Determine the [x, y] coordinate at the center of the cell enclosing the given text.  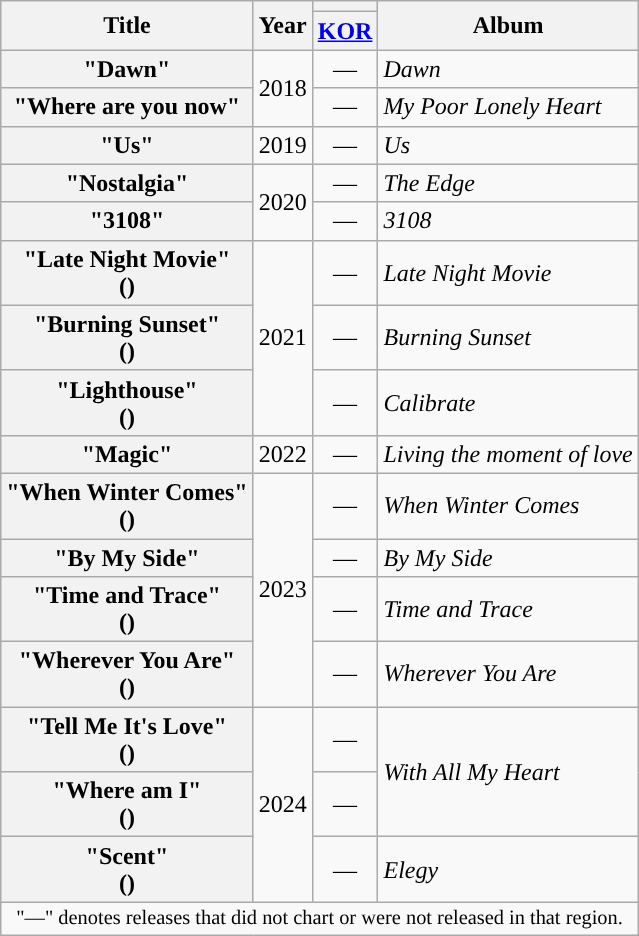
With All My Heart [508, 772]
"Burning Sunset"() [127, 338]
"Where are you now" [127, 107]
2018 [282, 88]
My Poor Lonely Heart [508, 107]
Album [508, 26]
Calibrate [508, 402]
"When Winter Comes"() [127, 506]
Living the moment of love [508, 454]
The Edge [508, 183]
KOR [345, 31]
"Nostalgia" [127, 183]
2024 [282, 804]
Late Night Movie [508, 272]
"Magic" [127, 454]
2023 [282, 590]
"Time and Trace"() [127, 610]
Wherever You Are [508, 674]
Us [508, 145]
2021 [282, 338]
Year [282, 26]
2019 [282, 145]
"—" denotes releases that did not chart or were not released in that region. [320, 919]
When Winter Comes [508, 506]
Burning Sunset [508, 338]
Dawn [508, 69]
Elegy [508, 870]
"Late Night Movie"() [127, 272]
"Lighthouse"() [127, 402]
"Dawn" [127, 69]
"Scent"() [127, 870]
"Wherever You Are"() [127, 674]
3108 [508, 221]
Time and Trace [508, 610]
By My Side [508, 557]
"By My Side" [127, 557]
"3108" [127, 221]
"Us" [127, 145]
2022 [282, 454]
2020 [282, 202]
"Tell Me It's Love"() [127, 740]
Title [127, 26]
"Where am I"() [127, 804]
